Return [x, y] of the center of cell containing provided text 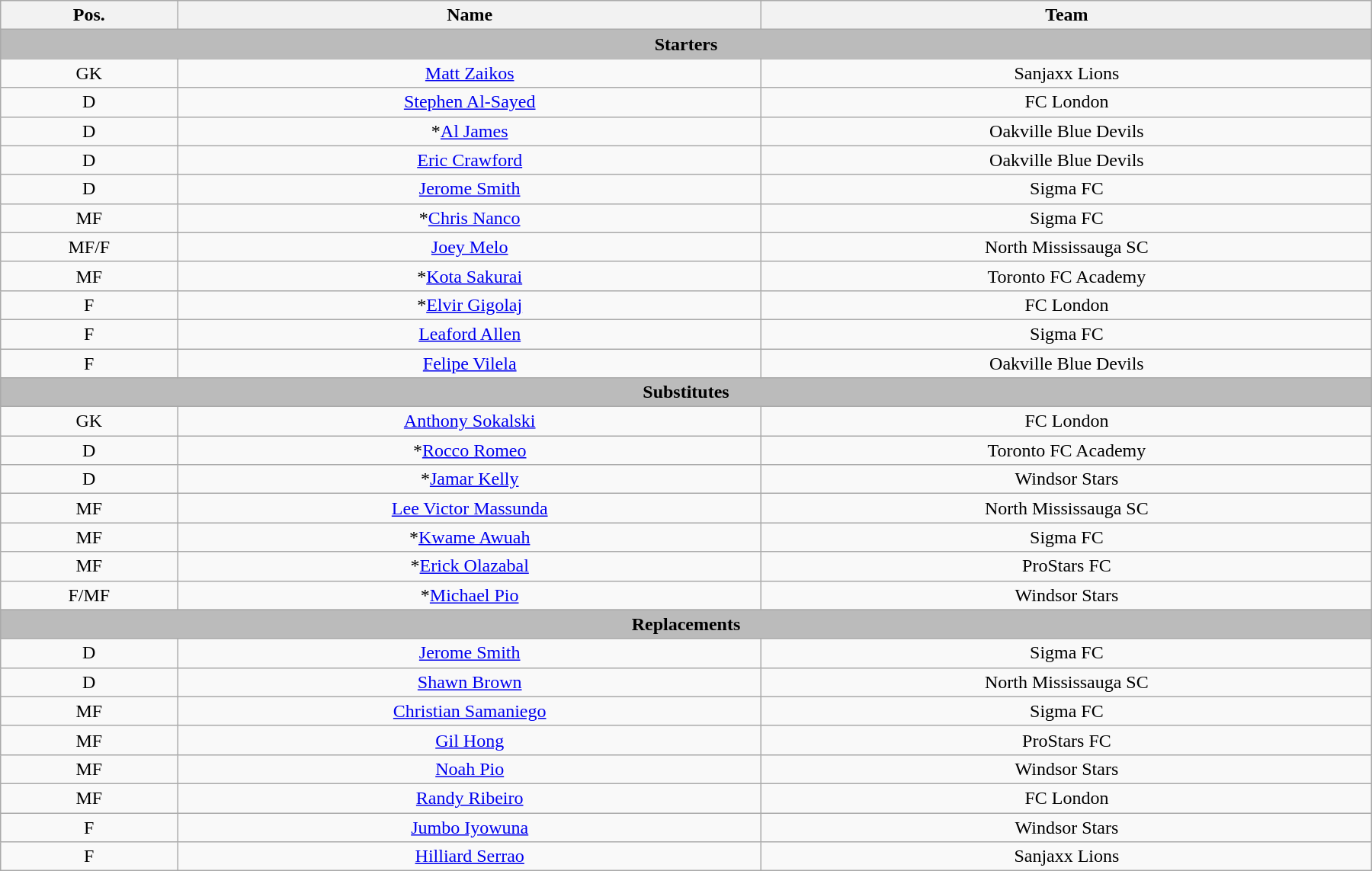
Starters [686, 44]
Joey Melo [470, 247]
Lee Victor Massunda [470, 508]
Noah Pio [470, 769]
Anthony Sokalski [470, 421]
Stephen Al-Sayed [470, 102]
Pos. [88, 15]
Jumbo Iyowuna [470, 827]
*Erick Olazabal [470, 566]
F/MF [88, 595]
Gil Hong [470, 740]
*Jamar Kelly [470, 479]
Christian Samaniego [470, 711]
*Kota Sakurai [470, 276]
Team [1067, 15]
*Elvir Gigolaj [470, 305]
*Michael Pio [470, 595]
Matt Zaikos [470, 73]
Shawn Brown [470, 682]
Leaford Allen [470, 334]
MF/F [88, 247]
*Kwame Awuah [470, 537]
Name [470, 15]
Eric Crawford [470, 160]
Hilliard Serrao [470, 857]
Substitutes [686, 392]
Felipe Vilela [470, 363]
*Al James [470, 131]
*Chris Nanco [470, 218]
*Rocco Romeo [470, 450]
Replacements [686, 624]
Randy Ribeiro [470, 798]
